From the cell containing the given text, extract its center point as (X, Y) coordinate. 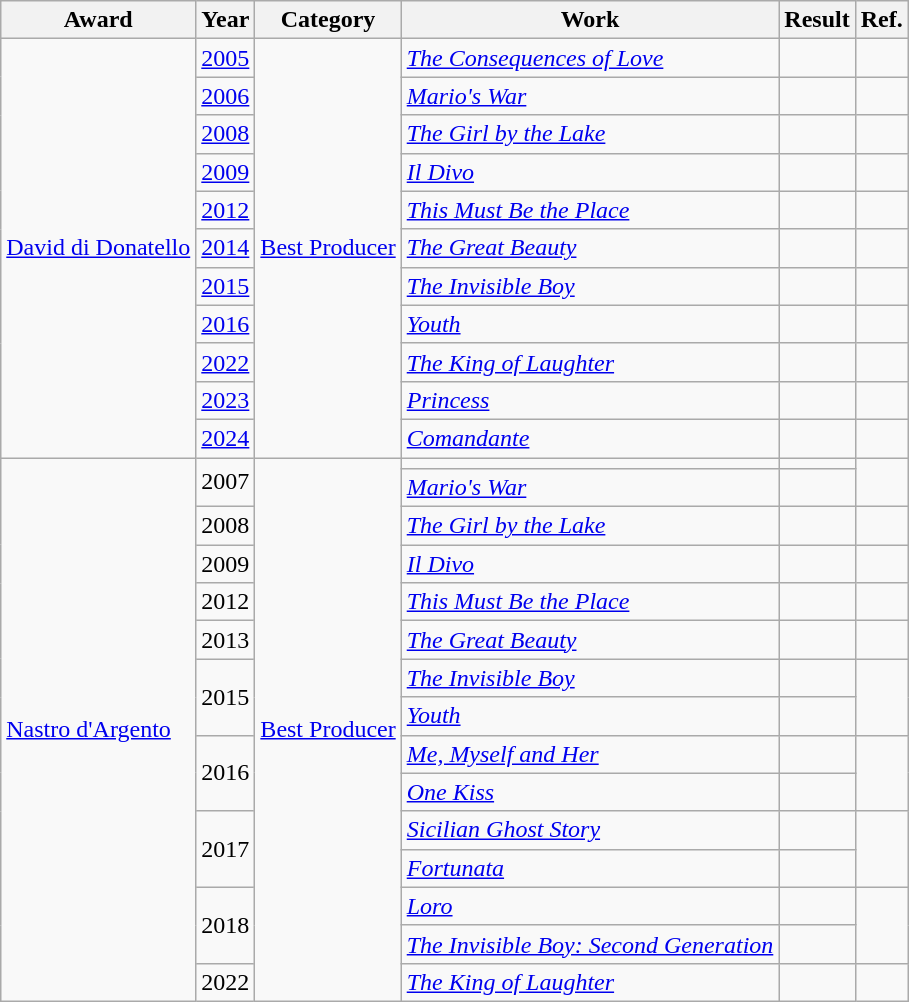
Sicilian Ghost Story (590, 830)
2005 (226, 58)
Year (226, 20)
Award (98, 20)
2013 (226, 640)
Ref. (882, 20)
The Consequences of Love (590, 58)
Me, Myself and Her (590, 754)
2017 (226, 849)
Comandante (590, 438)
2006 (226, 96)
Loro (590, 906)
Nastro d'Argento (98, 730)
2018 (226, 925)
Category (328, 20)
One Kiss (590, 792)
Result (817, 20)
Work (590, 20)
2023 (226, 400)
2024 (226, 438)
David di Donatello (98, 248)
2014 (226, 248)
The Invisible Boy: Second Generation (590, 944)
2007 (226, 482)
Princess (590, 400)
Fortunata (590, 868)
